From the cell containing the given text, extract its center point as (x, y) coordinate. 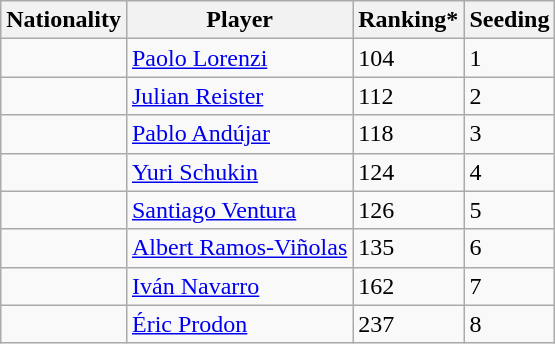
Nationality (64, 20)
112 (408, 96)
135 (408, 248)
6 (510, 248)
Seeding (510, 20)
Paolo Lorenzi (239, 58)
2 (510, 96)
5 (510, 210)
Éric Prodon (239, 324)
118 (408, 134)
8 (510, 324)
3 (510, 134)
4 (510, 172)
124 (408, 172)
7 (510, 286)
Albert Ramos-Viñolas (239, 248)
Yuri Schukin (239, 172)
126 (408, 210)
Player (239, 20)
162 (408, 286)
Ranking* (408, 20)
Julian Reister (239, 96)
Santiago Ventura (239, 210)
104 (408, 58)
Pablo Andújar (239, 134)
237 (408, 324)
Iván Navarro (239, 286)
1 (510, 58)
